Return (x, y) of the center of cell containing provided text 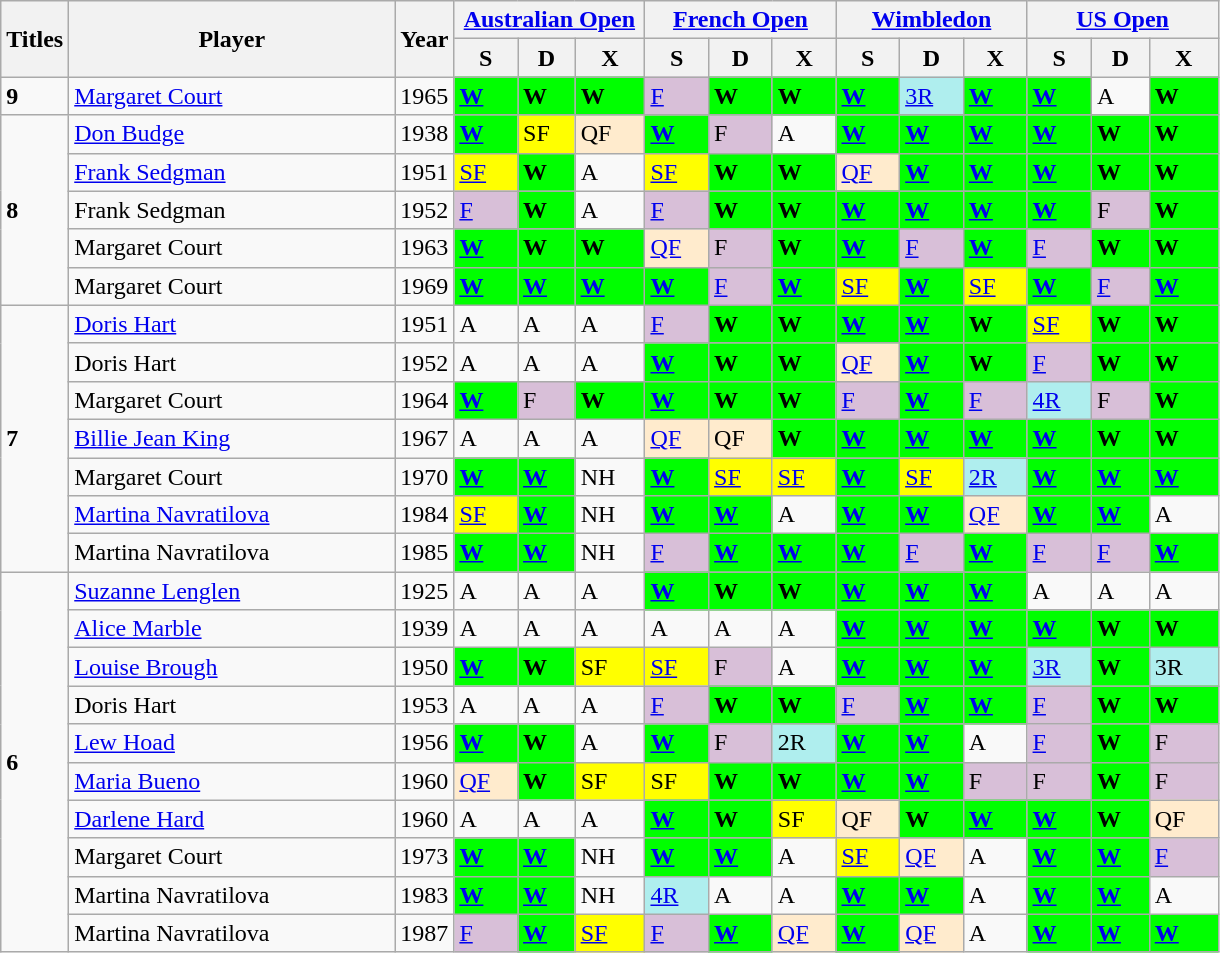
1939 (424, 629)
1970 (424, 477)
9 (35, 96)
1984 (424, 515)
Billie Jean King (232, 438)
1953 (424, 705)
US Open (1122, 20)
1950 (424, 667)
7 (35, 438)
Year (424, 39)
1969 (424, 286)
1956 (424, 743)
1973 (424, 857)
1965 (424, 96)
Titles (35, 39)
1967 (424, 438)
Player (232, 39)
8 (35, 210)
1985 (424, 553)
Alice Marble (232, 629)
Maria Bueno (232, 781)
1925 (424, 591)
Louise Brough (232, 667)
1938 (424, 134)
French Open (740, 20)
Don Budge (232, 134)
1963 (424, 248)
Lew Hoad (232, 743)
Wimbledon (932, 20)
Darlene Hard (232, 819)
1987 (424, 933)
Suzanne Lenglen (232, 591)
1983 (424, 895)
6 (35, 762)
Australian Open (550, 20)
1964 (424, 400)
